Output the (x, y) coordinate of the center of the cell containing the given text.  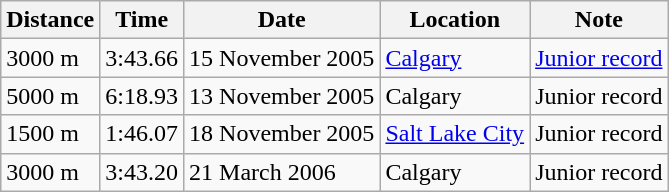
3:43.66 (142, 58)
18 November 2005 (282, 134)
Date (282, 20)
3:43.20 (142, 172)
Salt Lake City (455, 134)
Location (455, 20)
5000 m (50, 96)
Note (599, 20)
1:46.07 (142, 134)
21 March 2006 (282, 172)
6:18.93 (142, 96)
15 November 2005 (282, 58)
Distance (50, 20)
1500 m (50, 134)
13 November 2005 (282, 96)
Time (142, 20)
